Find where the given text appears and provide that cell's center as [x, y] coordinate. 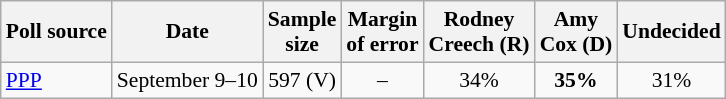
AmyCox (D) [576, 32]
Undecided [671, 32]
September 9–10 [188, 80]
– [382, 80]
Poll source [56, 32]
Date [188, 32]
RodneyCreech (R) [480, 32]
PPP [56, 80]
34% [480, 80]
35% [576, 80]
Marginof error [382, 32]
Samplesize [302, 32]
597 (V) [302, 80]
31% [671, 80]
